Output the (x, y) coordinate of the center of the cell containing the given text.  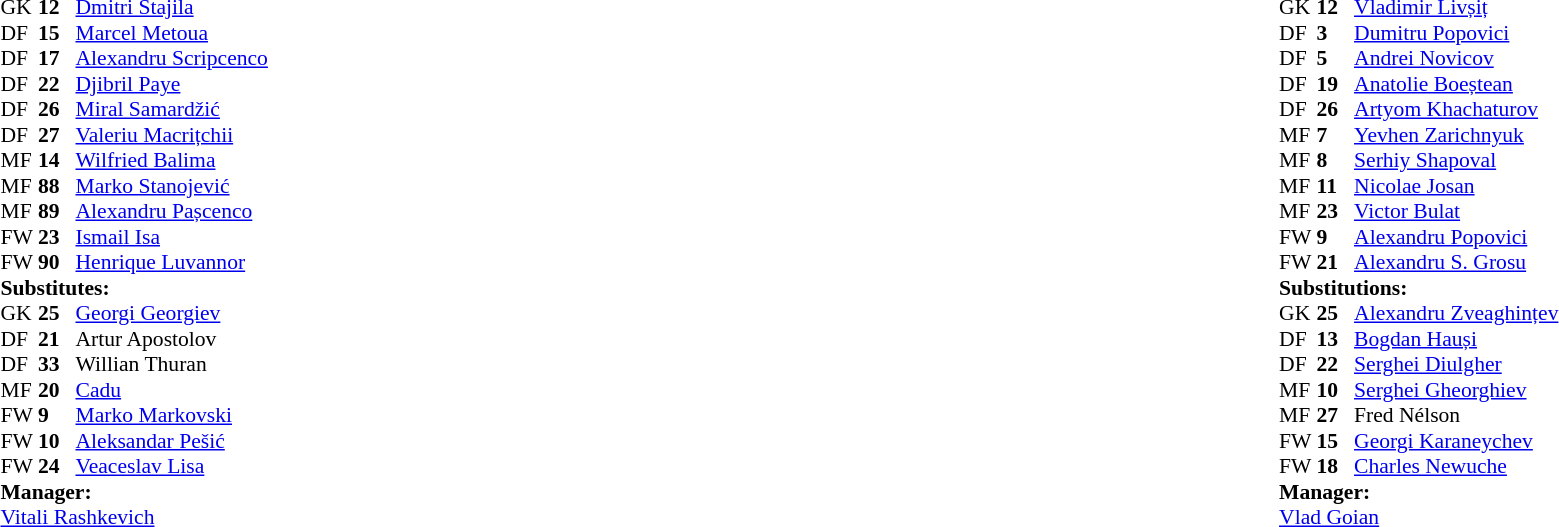
8 (1336, 161)
Alexandru S. Grosu (1456, 263)
Miral Samardžić (172, 109)
Victor Bulat (1456, 211)
88 (57, 186)
Djibril Paye (172, 84)
Yevhen Zarichnyuk (1456, 135)
Substitutes: (134, 288)
Marko Stanojević (172, 186)
19 (1336, 84)
Artyom Khachaturov (1456, 109)
24 (57, 467)
Valeriu Macrițchii (172, 135)
Henrique Luvannor (172, 263)
Substitutions: (1418, 288)
Anatolie Boeștean (1456, 84)
7 (1336, 135)
5 (1336, 59)
Alexandru Zveaghințev (1456, 313)
Bogdan Hauși (1456, 339)
13 (1336, 339)
Alexandru Pașcenco (172, 211)
Alexandru Popovici (1456, 237)
Nicolae Josan (1456, 186)
Georgi Karaneychev (1456, 441)
Georgi Georgiev (172, 313)
90 (57, 263)
Serghei Diulgher (1456, 365)
Charles Newuche (1456, 467)
Serghei Gheorghiev (1456, 390)
Willian Thuran (172, 365)
Serhiy Shapoval (1456, 161)
Dumitru Popovici (1456, 33)
Alexandru Scripcenco (172, 59)
33 (57, 365)
Marko Markovski (172, 415)
89 (57, 211)
14 (57, 161)
Marcel Metoua (172, 33)
Wilfried Balima (172, 161)
3 (1336, 33)
Andrei Novicov (1456, 59)
Fred Nélson (1456, 415)
Aleksandar Pešić (172, 441)
20 (57, 390)
Ismail Isa (172, 237)
18 (1336, 467)
Artur Apostolov (172, 339)
Cadu (172, 390)
Veaceslav Lisa (172, 467)
17 (57, 59)
11 (1336, 186)
